Output the [X, Y] coordinate of the center of the cell containing the given text.  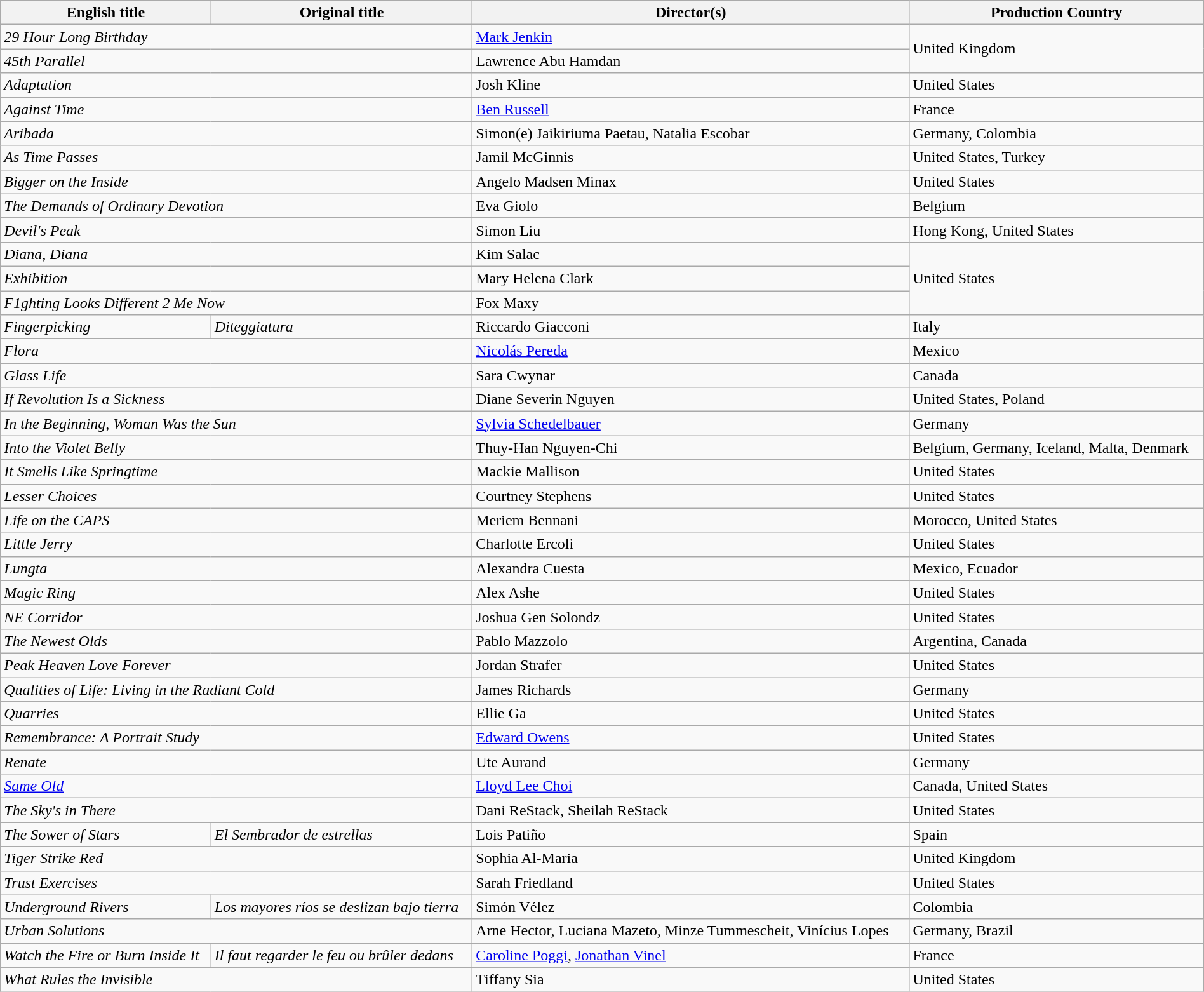
Peak Heaven Love Forever [236, 665]
Fingerpicking [105, 327]
Mary Helena Clark [691, 278]
In the Beginning, Woman Was the Sun [236, 424]
Watch the Fire or Burn Inside It [105, 955]
Devil's Peak [236, 230]
United States, Poland [1057, 399]
Diane Severin Nguyen [691, 399]
Sara Cwynar [691, 375]
Mexico [1057, 351]
Lawrence Abu Hamdan [691, 61]
Ellie Ga [691, 714]
Lloyd Lee Choi [691, 786]
It Smells Like Springtime [236, 472]
Underground Rivers [105, 907]
Colombia [1057, 907]
Glass Life [236, 375]
Argentina, Canada [1057, 641]
Lesser Choices [236, 496]
Los mayores ríos se deslizan bajo tierra [342, 907]
Against Time [236, 109]
Pablo Mazzolo [691, 641]
Sophia Al-Maria [691, 859]
Il faut regarder le feu ou brûler dedans [342, 955]
English title [105, 13]
Mexico, Ecuador [1057, 568]
Courtney Stephens [691, 496]
United States, Turkey [1057, 158]
Josh Kline [691, 85]
Original title [342, 13]
Belgium, Germany, Iceland, Malta, Denmark [1057, 448]
Jamil McGinnis [691, 158]
Ben Russell [691, 109]
Diteggiatura [342, 327]
Director(s) [691, 13]
Eva Giolo [691, 206]
Alexandra Cuesta [691, 568]
Remembrance: A Portrait Study [236, 738]
Magic Ring [236, 593]
Joshua Gen Solondz [691, 617]
Life on the CAPS [236, 520]
Mark Jenkin [691, 37]
Little Jerry [236, 544]
Urban Solutions [236, 931]
Into the Violet Belly [236, 448]
Fox Maxy [691, 303]
As Time Passes [236, 158]
NE Corridor [236, 617]
Same Old [236, 786]
Simon Liu [691, 230]
Tiger Strike Red [236, 859]
Meriem Bennani [691, 520]
El Sembrador de estrellas [342, 834]
Spain [1057, 834]
Flora [236, 351]
Germany, Colombia [1057, 133]
Germany, Brazil [1057, 931]
Canada, United States [1057, 786]
Simón Vélez [691, 907]
45th Parallel [236, 61]
Canada [1057, 375]
Caroline Poggi, Jonathan Vinel [691, 955]
Morocco, United States [1057, 520]
Ute Aurand [691, 762]
The Sky's in There [236, 810]
Angelo Madsen Minax [691, 182]
Dani ReStack, Sheilah ReStack [691, 810]
Kim Salac [691, 254]
Simon(e) Jaikiriuma Paetau, Natalia Escobar [691, 133]
Tiffany Sia [691, 979]
Lois Patiño [691, 834]
Charlotte Ercoli [691, 544]
Qualities of Life: Living in the Radiant Cold [236, 689]
If Revolution Is a Sickness [236, 399]
Arne Hector, Luciana Mazeto, Minze Tummescheit, Vinícius Lopes [691, 931]
Alex Ashe [691, 593]
Exhibition [236, 278]
Trust Exercises [236, 883]
The Demands of Ordinary Devotion [236, 206]
Sylvia Schedelbauer [691, 424]
Belgium [1057, 206]
Thuy-Han Nguyen-Chi [691, 448]
James Richards [691, 689]
The Newest Olds [236, 641]
Mackie Mallison [691, 472]
Lungta [236, 568]
Hong Kong, United States [1057, 230]
What Rules the Invisible [236, 979]
Riccardo Giacconi [691, 327]
Edward Owens [691, 738]
Aribada [236, 133]
Quarries [236, 714]
The Sower of Stars [105, 834]
Renate [236, 762]
Adaptation [236, 85]
Bigger on the Inside [236, 182]
Nicolás Pereda [691, 351]
29 Hour Long Birthday [236, 37]
Production Country [1057, 13]
Italy [1057, 327]
Sarah Friedland [691, 883]
Jordan Strafer [691, 665]
F1ghting Looks Different 2 Me Now [236, 303]
Diana, Diana [236, 254]
